From the cell containing the given text, extract its center point as [x, y] coordinate. 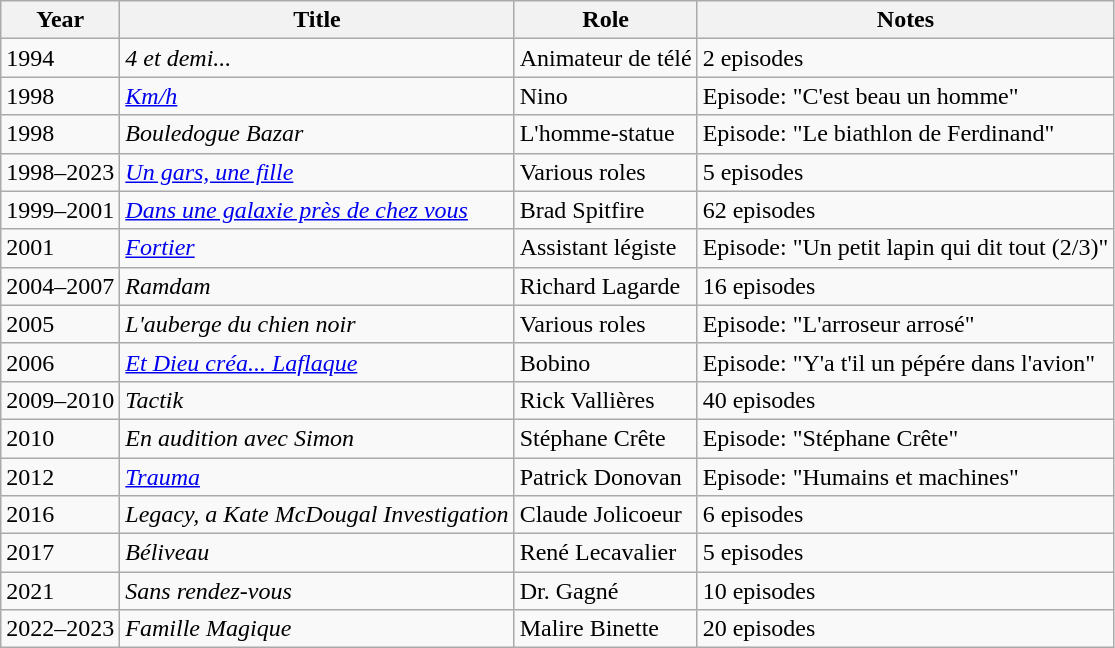
Episode: "Le biathlon de Ferdinand" [906, 134]
Trauma [317, 477]
62 episodes [906, 210]
Stéphane Crête [606, 438]
Bouledogue Bazar [317, 134]
2004–2007 [60, 286]
Legacy, a Kate McDougal Investigation [317, 515]
Fortier [317, 248]
Episode: "Un petit lapin qui dit tout (2/3)" [906, 248]
20 episodes [906, 629]
1999–2001 [60, 210]
Sans rendez-vous [317, 591]
Dr. Gagné [606, 591]
Episode: "L'arroseur arrosé" [906, 324]
En audition avec Simon [317, 438]
2021 [60, 591]
René Lecavalier [606, 553]
Episode: "C'est beau un homme" [906, 96]
2001 [60, 248]
Assistant légiste [606, 248]
Et Dieu créa... Laflaque [317, 362]
Year [60, 20]
L'auberge du chien noir [317, 324]
2 episodes [906, 58]
Nino [606, 96]
Notes [906, 20]
2010 [60, 438]
Tactik [317, 400]
10 episodes [906, 591]
16 episodes [906, 286]
2022–2023 [60, 629]
Episode: "Humains et machines" [906, 477]
2016 [60, 515]
2012 [60, 477]
Episode: "Y'a t'il un pépére dans l'avion" [906, 362]
Un gars, une fille [317, 172]
Rick Vallières [606, 400]
Ramdam [317, 286]
Role [606, 20]
Claude Jolicoeur [606, 515]
Episode: "Stéphane Crête" [906, 438]
2017 [60, 553]
Km/h [317, 96]
1998–2023 [60, 172]
1994 [60, 58]
Brad Spitfire [606, 210]
Title [317, 20]
Bobino [606, 362]
Béliveau [317, 553]
Dans une galaxie près de chez vous [317, 210]
Famille Magique [317, 629]
Patrick Donovan [606, 477]
4 et demi... [317, 58]
Richard Lagarde [606, 286]
2005 [60, 324]
L'homme-statue [606, 134]
6 episodes [906, 515]
Animateur de télé [606, 58]
2006 [60, 362]
40 episodes [906, 400]
Malire Binette [606, 629]
2009–2010 [60, 400]
